From the cell containing the given text, extract its center point as (X, Y) coordinate. 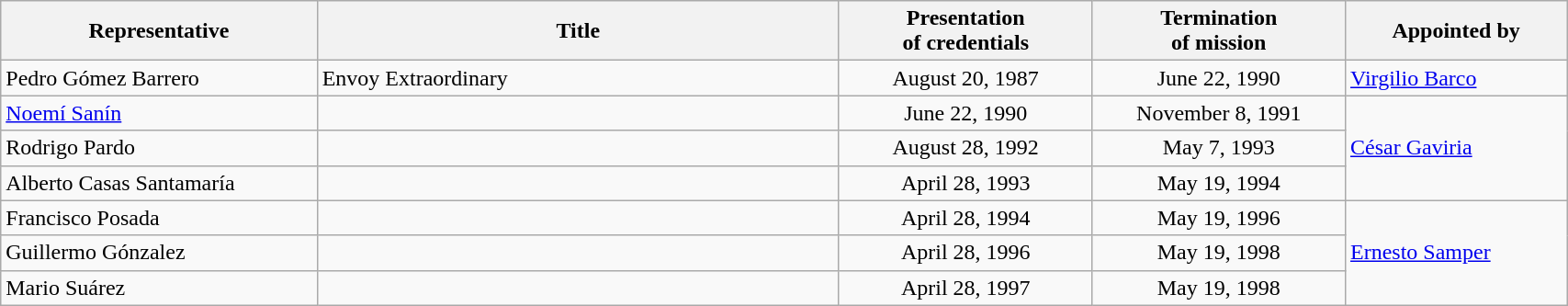
May 7, 1993 (1219, 148)
Virgilio Barco (1457, 78)
Representative (159, 31)
November 8, 1991 (1219, 113)
Appointed by (1457, 31)
April 28, 1994 (965, 218)
April 28, 1993 (965, 183)
August 20, 1987 (965, 78)
Title (578, 31)
April 28, 1997 (965, 288)
Mario Suárez (159, 288)
Rodrigo Pardo (159, 148)
Guillermo Gónzalez (159, 253)
Terminationof mission (1219, 31)
April 28, 1996 (965, 253)
May 19, 1994 (1219, 183)
César Gaviria (1457, 148)
August 28, 1992 (965, 148)
Presentationof credentials (965, 31)
Alberto Casas Santamaría (159, 183)
Francisco Posada (159, 218)
Ernesto Samper (1457, 253)
May 19, 1996 (1219, 218)
Pedro Gómez Barrero (159, 78)
Noemí Sanín (159, 113)
Envoy Extraordinary (578, 78)
